Detect which cell encompasses the target text, then output its (X, Y) center coordinate. 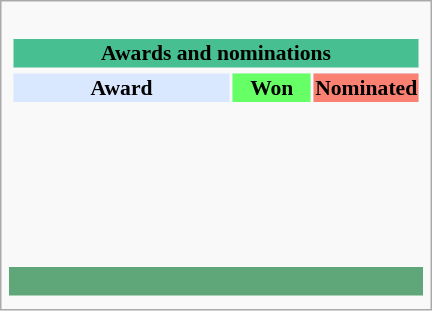
Awards and nominations Award Won Nominated (216, 136)
Won (272, 87)
Nominated (366, 87)
Awards and nominations (216, 53)
Award (121, 87)
